Locate the cell with the specified text and output its (X, Y) center coordinate. 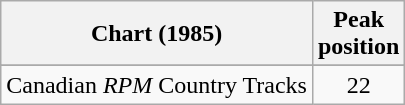
Canadian RPM Country Tracks (157, 85)
Chart (1985) (157, 34)
Peakposition (358, 34)
22 (358, 85)
